Locate the cell with the specified text and output its [x, y] center coordinate. 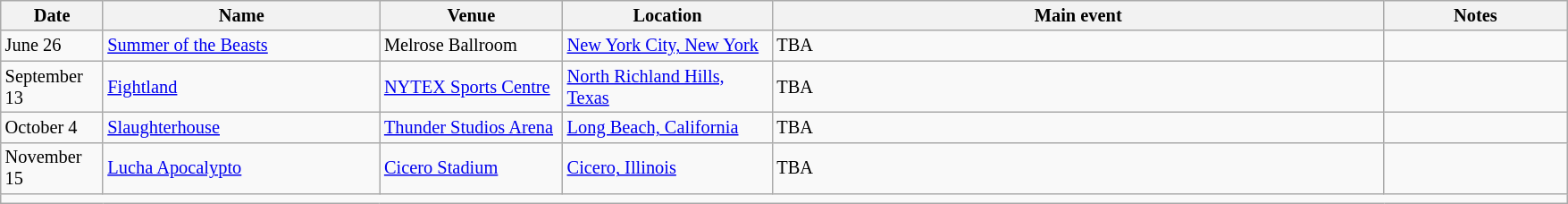
Main event [1077, 15]
New York City, New York [668, 46]
Location [668, 15]
October 4 [52, 127]
September 13 [52, 87]
Cicero, Illinois [668, 168]
November 15 [52, 168]
Venue [472, 15]
Thunder Studios Arena [472, 127]
Melrose Ballroom [472, 46]
Long Beach, California [668, 127]
Notes [1476, 15]
Slaughterhouse [241, 127]
Date [52, 15]
Name [241, 15]
Fightland [241, 87]
North Richland Hills, Texas [668, 87]
Lucha Apocalypto [241, 168]
June 26 [52, 46]
Cicero Stadium [472, 168]
NYTEX Sports Centre [472, 87]
Summer of the Beasts [241, 46]
